Provide the [x, y] coordinate of the cell's center where the given text is located.  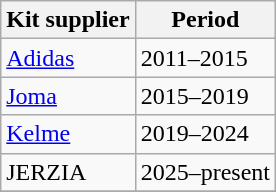
Kit supplier [68, 20]
2011–2015 [205, 58]
JERZIA [68, 172]
2015–2019 [205, 96]
2019–2024 [205, 134]
Adidas [68, 58]
2025–present [205, 172]
Joma [68, 96]
Period [205, 20]
Kelme [68, 134]
